Return (X, Y) of the center of cell containing provided text 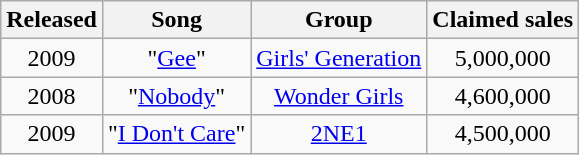
4,500,000 (503, 134)
2NE1 (339, 134)
"I Don't Care" (176, 134)
4,600,000 (503, 96)
Song (176, 20)
Girls' Generation (339, 58)
Wonder Girls (339, 96)
"Gee" (176, 58)
"Nobody" (176, 96)
Released (52, 20)
5,000,000 (503, 58)
Claimed sales (503, 20)
Group (339, 20)
2008 (52, 96)
